From the cell containing the given text, extract its center point as (X, Y) coordinate. 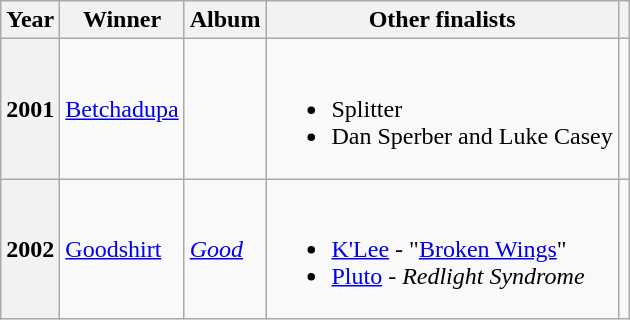
2002 (30, 249)
Album (225, 20)
K'Lee - "Broken Wings"Pluto - Redlight Syndrome (442, 249)
SplitterDan Sperber and Luke Casey (442, 109)
2001 (30, 109)
Year (30, 20)
Good (225, 249)
Goodshirt (122, 249)
Other finalists (442, 20)
Betchadupa (122, 109)
Winner (122, 20)
